Capture the cell that displays the provided text and extract its [x, y] central coordinate. 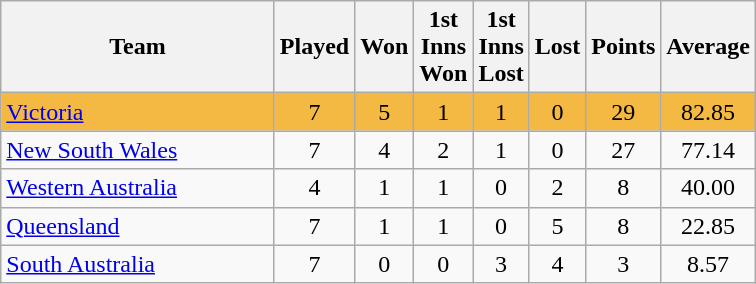
Western Australia [138, 188]
Played [314, 47]
1st Inns Lost [501, 47]
82.85 [708, 112]
29 [624, 112]
Average [708, 47]
77.14 [708, 150]
Lost [557, 47]
8.57 [708, 264]
South Australia [138, 264]
Victoria [138, 112]
Won [384, 47]
Queensland [138, 226]
Team [138, 47]
40.00 [708, 188]
Points [624, 47]
New South Wales [138, 150]
1st Inns Won [444, 47]
27 [624, 150]
22.85 [708, 226]
